For the text-containing cell, return its midpoint in (X, Y) coordinate format. 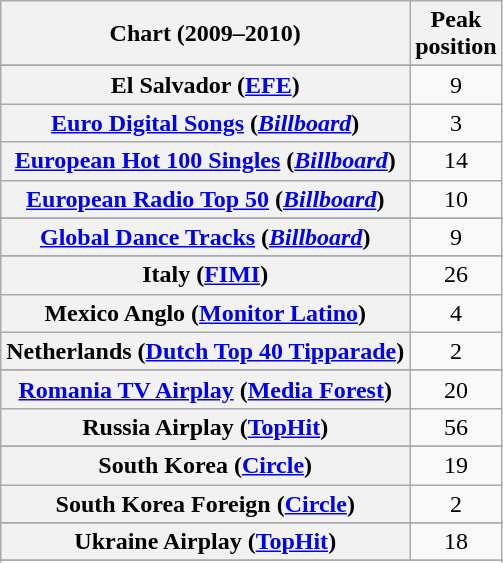
14 (456, 161)
19 (456, 465)
South Korea Foreign (Circle) (206, 503)
Ukraine Airplay (TopHit) (206, 542)
Russia Airplay (TopHit) (206, 427)
18 (456, 542)
Mexico Anglo (Monitor Latino) (206, 313)
4 (456, 313)
El Salvador (EFE) (206, 85)
Euro Digital Songs (Billboard) (206, 123)
European Hot 100 Singles (Billboard) (206, 161)
3 (456, 123)
10 (456, 199)
56 (456, 427)
Peakposition (456, 34)
Romania TV Airplay (Media Forest) (206, 389)
26 (456, 275)
Italy (FIMI) (206, 275)
European Radio Top 50 (Billboard) (206, 199)
Global Dance Tracks (Billboard) (206, 237)
South Korea (Circle) (206, 465)
Netherlands (Dutch Top 40 Tipparade) (206, 351)
20 (456, 389)
Chart (2009–2010) (206, 34)
